Scan for the cell matching the given text and deliver its (X, Y) coordinate at center. 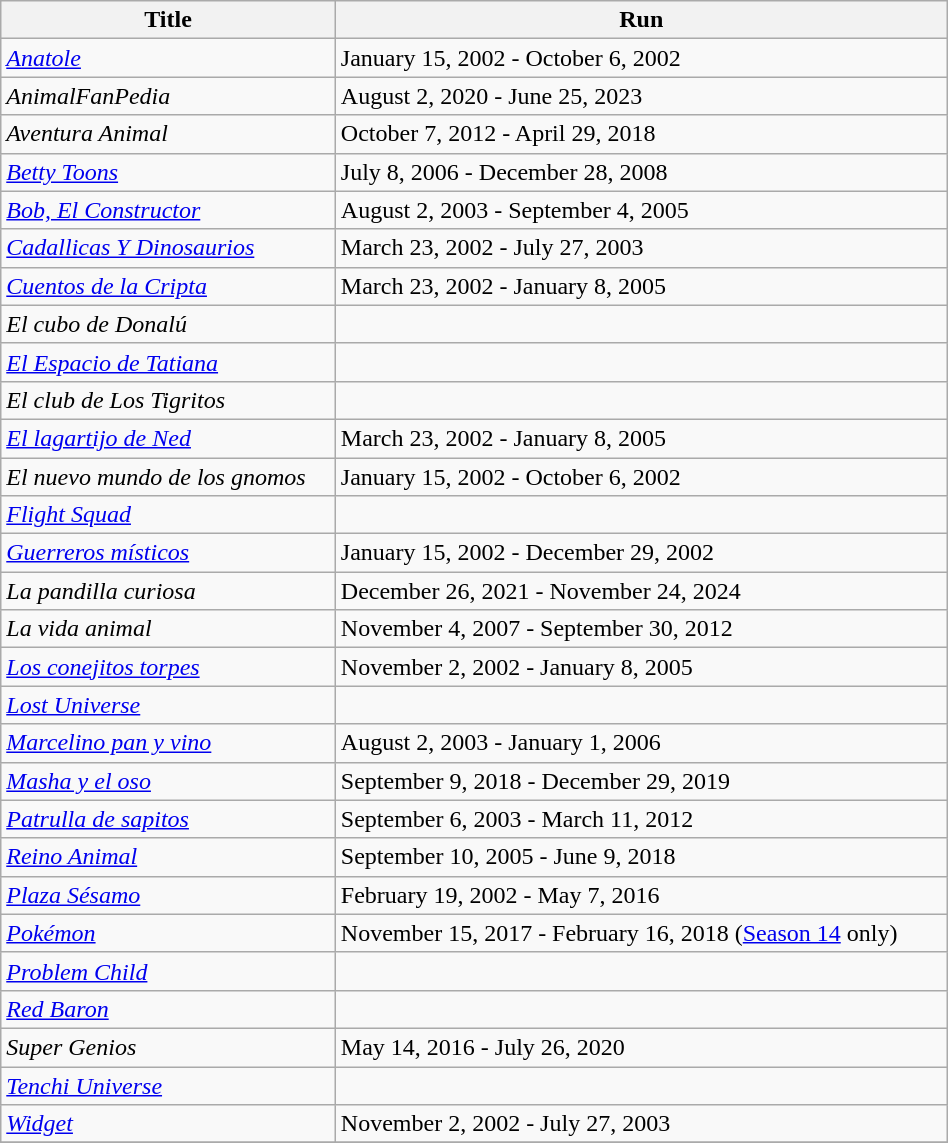
AnimalFanPedia (168, 96)
Los conejitos torpes (168, 667)
El club de Los Tigritos (168, 400)
December 26, 2021 - November 24, 2024 (641, 591)
Patrulla de sapitos (168, 819)
El Espacio de Tatiana (168, 362)
Reino Animal (168, 857)
March 23, 2002 - July 27, 2003 (641, 248)
Super Genios (168, 1047)
Flight Squad (168, 515)
July 8, 2006 - December 28, 2008 (641, 172)
August 2, 2003 - January 1, 2006 (641, 743)
Aventura Animal (168, 134)
Problem Child (168, 971)
Anatole (168, 58)
August 2, 2020 - June 25, 2023 (641, 96)
May 14, 2016 - July 26, 2020 (641, 1047)
February 19, 2002 - May 7, 2016 (641, 895)
Betty Toons (168, 172)
Plaza Sésamo (168, 895)
Guerreros místicos (168, 553)
August 2, 2003 - September 4, 2005 (641, 210)
November 4, 2007 - September 30, 2012 (641, 629)
El lagartijo de Ned (168, 438)
La pandilla curiosa (168, 591)
Lost Universe (168, 705)
Marcelino pan y vino (168, 743)
Widget (168, 1124)
January 15, 2002 - December 29, 2002 (641, 553)
Title (168, 20)
Cuentos de la Cripta (168, 286)
November 15, 2017 - February 16, 2018 (Season 14 only) (641, 933)
Cadallicas Y Dinosaurios (168, 248)
Red Baron (168, 1009)
September 6, 2003 - March 11, 2012 (641, 819)
September 9, 2018 - December 29, 2019 (641, 781)
El nuevo mundo de los gnomos (168, 477)
October 7, 2012 - April 29, 2018 (641, 134)
Masha y el oso (168, 781)
La vida animal (168, 629)
September 10, 2005 - June 9, 2018 (641, 857)
Bob, El Constructor (168, 210)
November 2, 2002 - July 27, 2003 (641, 1124)
El cubo de Donalú (168, 324)
Pokémon (168, 933)
Run (641, 20)
Tenchi Universe (168, 1085)
November 2, 2002 - January 8, 2005 (641, 667)
